Return the [x, y] coordinate for the center point of the cell that contains the specified text.  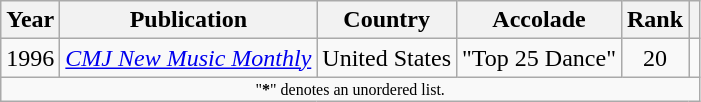
Year [30, 20]
20 [654, 58]
United States [387, 58]
Accolade [540, 20]
Country [387, 20]
Rank [654, 20]
CMJ New Music Monthly [188, 58]
"Top 25 Dance" [540, 58]
"*" denotes an unordered list. [350, 89]
1996 [30, 58]
Publication [188, 20]
